Identify which cell holds the provided text, then report its (X, Y) central coordinate. 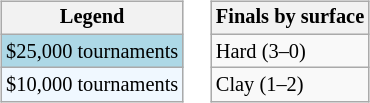
Finals by surface (290, 18)
$25,000 tournaments (92, 51)
Clay (1–2) (290, 85)
Legend (92, 18)
Hard (3–0) (290, 51)
$10,000 tournaments (92, 85)
